Find where the given text appears and provide that cell's center as [x, y] coordinate. 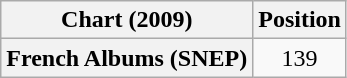
139 [300, 58]
French Albums (SNEP) [127, 58]
Position [300, 20]
Chart (2009) [127, 20]
